Detect which cell encompasses the target text, then output its [x, y] center coordinate. 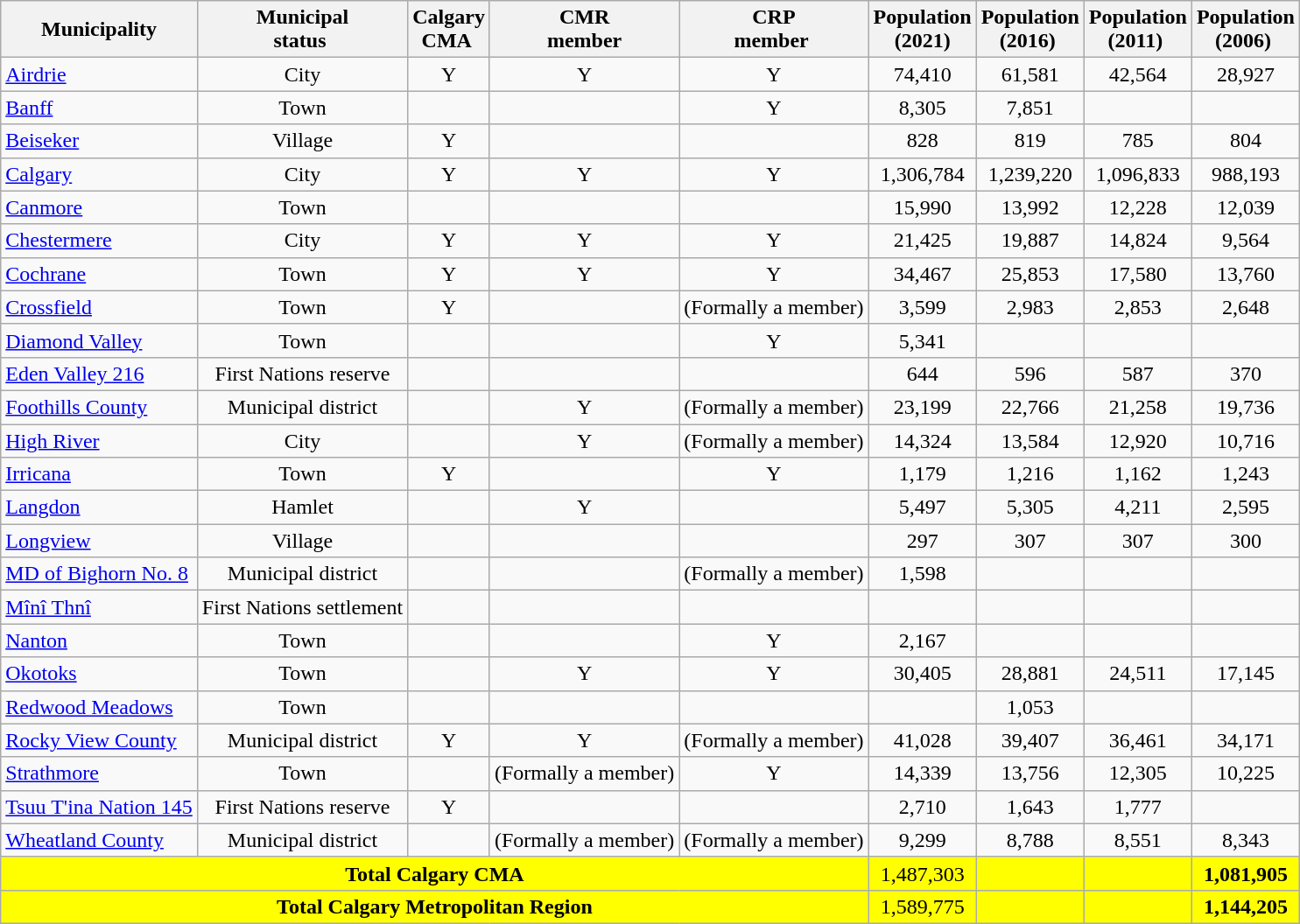
988,193 [1245, 174]
Beiseker [100, 141]
36,461 [1138, 740]
24,511 [1138, 674]
34,467 [923, 274]
Okotoks [100, 674]
8,343 [1245, 840]
Hamlet [302, 507]
Population(2021) [923, 30]
Total Calgary Metropolitan Region [434, 906]
644 [923, 374]
1,643 [1029, 807]
1,589,775 [923, 906]
39,407 [1029, 740]
2,710 [923, 807]
2,853 [1138, 307]
3,599 [923, 307]
1,216 [1029, 474]
596 [1029, 374]
14,339 [923, 773]
828 [923, 141]
Airdrie [100, 74]
8,551 [1138, 840]
23,199 [923, 407]
7,851 [1029, 108]
34,171 [1245, 740]
Total Calgary CMA [434, 873]
5,341 [923, 340]
Tsuu T'ina Nation 145 [100, 807]
14,824 [1138, 241]
Nanton [100, 640]
Redwood Meadows [100, 707]
10,225 [1245, 773]
Langdon [100, 507]
12,039 [1245, 207]
1,081,905 [1245, 873]
Strathmore [100, 773]
9,564 [1245, 241]
Crossfield [100, 307]
19,887 [1029, 241]
Chestermere [100, 241]
Eden Valley 216 [100, 374]
8,788 [1029, 840]
25,853 [1029, 274]
9,299 [923, 840]
MD of Bighorn No. 8 [100, 574]
Rocky View County [100, 740]
28,927 [1245, 74]
804 [1245, 141]
Irricana [100, 474]
22,766 [1029, 407]
Foothills County [100, 407]
Population(2006) [1245, 30]
10,716 [1245, 440]
30,405 [923, 674]
587 [1138, 374]
Banff [100, 108]
Mînî Thnî [100, 607]
1,096,833 [1138, 174]
4,211 [1138, 507]
785 [1138, 141]
13,760 [1245, 274]
Diamond Valley [100, 340]
13,992 [1029, 207]
1,487,303 [923, 873]
15,990 [923, 207]
1,144,205 [1245, 906]
2,595 [1245, 507]
21,258 [1138, 407]
14,324 [923, 440]
12,228 [1138, 207]
21,425 [923, 241]
Population(2016) [1029, 30]
61,581 [1029, 74]
819 [1029, 141]
1,306,784 [923, 174]
297 [923, 541]
370 [1245, 374]
8,305 [923, 108]
Municipalstatus [302, 30]
12,920 [1138, 440]
CRPmember [774, 30]
17,145 [1245, 674]
28,881 [1029, 674]
1,777 [1138, 807]
CalgaryCMA [449, 30]
12,305 [1138, 773]
Longview [100, 541]
2,648 [1245, 307]
1,053 [1029, 707]
Wheatland County [100, 840]
1,598 [923, 574]
1,239,220 [1029, 174]
17,580 [1138, 274]
13,756 [1029, 773]
19,736 [1245, 407]
1,179 [923, 474]
1,162 [1138, 474]
Calgary [100, 174]
2,983 [1029, 307]
Canmore [100, 207]
Population(2011) [1138, 30]
First Nations settlement [302, 607]
2,167 [923, 640]
5,497 [923, 507]
300 [1245, 541]
CMRmember [584, 30]
Cochrane [100, 274]
13,584 [1029, 440]
High River [100, 440]
Municipality [100, 30]
41,028 [923, 740]
5,305 [1029, 507]
1,243 [1245, 474]
74,410 [923, 74]
42,564 [1138, 74]
